For the text-containing cell, return its midpoint in [X, Y] coordinate format. 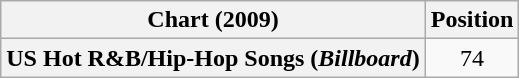
Position [472, 20]
74 [472, 58]
Chart (2009) [213, 20]
US Hot R&B/Hip-Hop Songs (Billboard) [213, 58]
